Pinpoint the cell where the given text exists, returning its [x, y] midpoint coordinate. 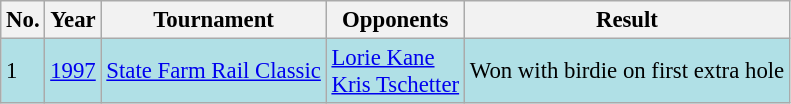
Won with birdie on first extra hole [626, 72]
State Farm Rail Classic [214, 72]
Year [73, 20]
Lorie Kane Kris Tschetter [395, 72]
Opponents [395, 20]
1 [23, 72]
Result [626, 20]
1997 [73, 72]
No. [23, 20]
Tournament [214, 20]
